For the text-containing cell, return its midpoint in (X, Y) coordinate format. 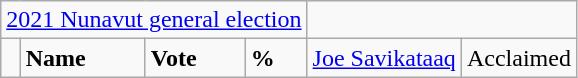
Joe Savikataaq (384, 58)
Vote (195, 58)
2021 Nunavut general election (154, 20)
Name (82, 58)
% (276, 58)
Acclaimed (518, 58)
